Determine the (X, Y) coordinate at the center of the cell enclosing the given text.  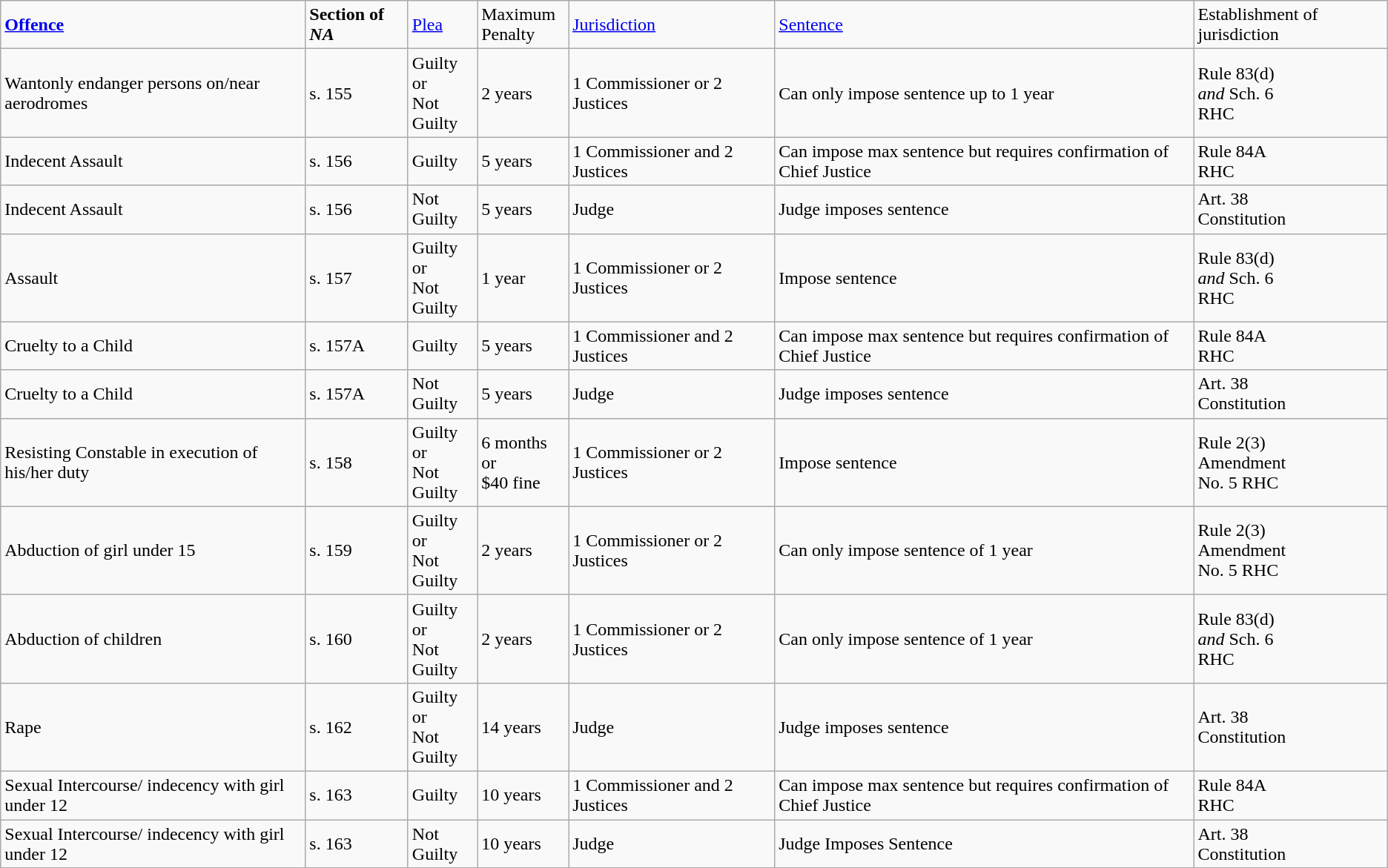
14 years (523, 726)
Assault (153, 277)
Abduction of girl under 15 (153, 550)
s. 159 (357, 550)
Establishment of jurisdiction (1290, 25)
Sentence (985, 25)
Resisting Constable in execution of his/her duty (153, 463)
Abduction of children (153, 639)
6 months or$40 fine (523, 463)
Offence (153, 25)
MaximumPenalty (523, 25)
s. 155 (357, 93)
1 year (523, 277)
s. 160 (357, 639)
s. 157 (357, 277)
Jurisdiction (672, 25)
Section of NA (357, 25)
Can only impose sentence up to 1 year (985, 93)
Wantonly endanger persons on/near aerodromes (153, 93)
s. 158 (357, 463)
Judge Imposes Sentence (985, 844)
Plea (442, 25)
s. 162 (357, 726)
Rape (153, 726)
